Search for the cell housing the specified text and yield its (x, y) center coordinate. 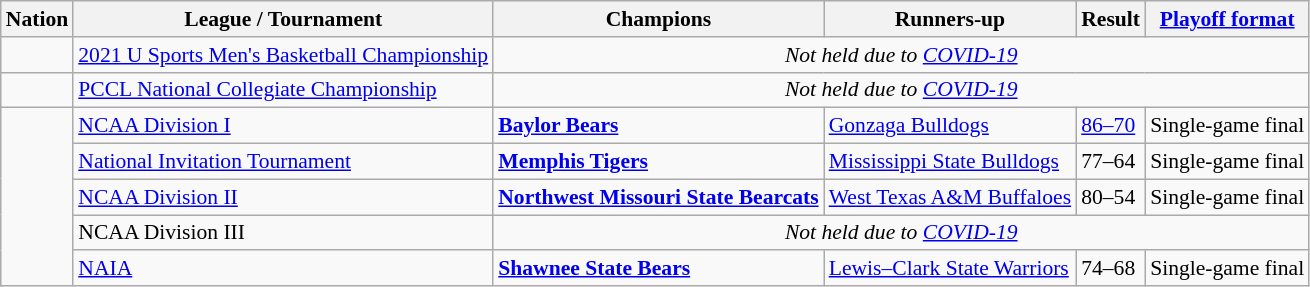
Nation (37, 19)
Runners-up (950, 19)
NCAA Division I (283, 126)
National Invitation Tournament (283, 162)
League / Tournament (283, 19)
NAIA (283, 269)
Result (1110, 19)
Gonzaga Bulldogs (950, 126)
PCCL National Collegiate Championship (283, 90)
Baylor Bears (658, 126)
Lewis–Clark State Warriors (950, 269)
NCAA Division II (283, 197)
NCAA Division III (283, 233)
Memphis Tigers (658, 162)
2021 U Sports Men's Basketball Championship (283, 55)
Playoff format (1227, 19)
86–70 (1110, 126)
Shawnee State Bears (658, 269)
West Texas A&M Buffaloes (950, 197)
Northwest Missouri State Bearcats (658, 197)
Champions (658, 19)
Mississippi State Bulldogs (950, 162)
77–64 (1110, 162)
80–54 (1110, 197)
74–68 (1110, 269)
